Output the [X, Y] coordinate of the center of the cell containing the given text.  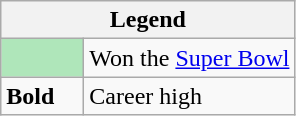
Won the Super Bowl [190, 58]
Bold [42, 96]
Legend [148, 20]
Career high [190, 96]
